Determine the [x, y] coordinate at the center of the cell enclosing the given text.  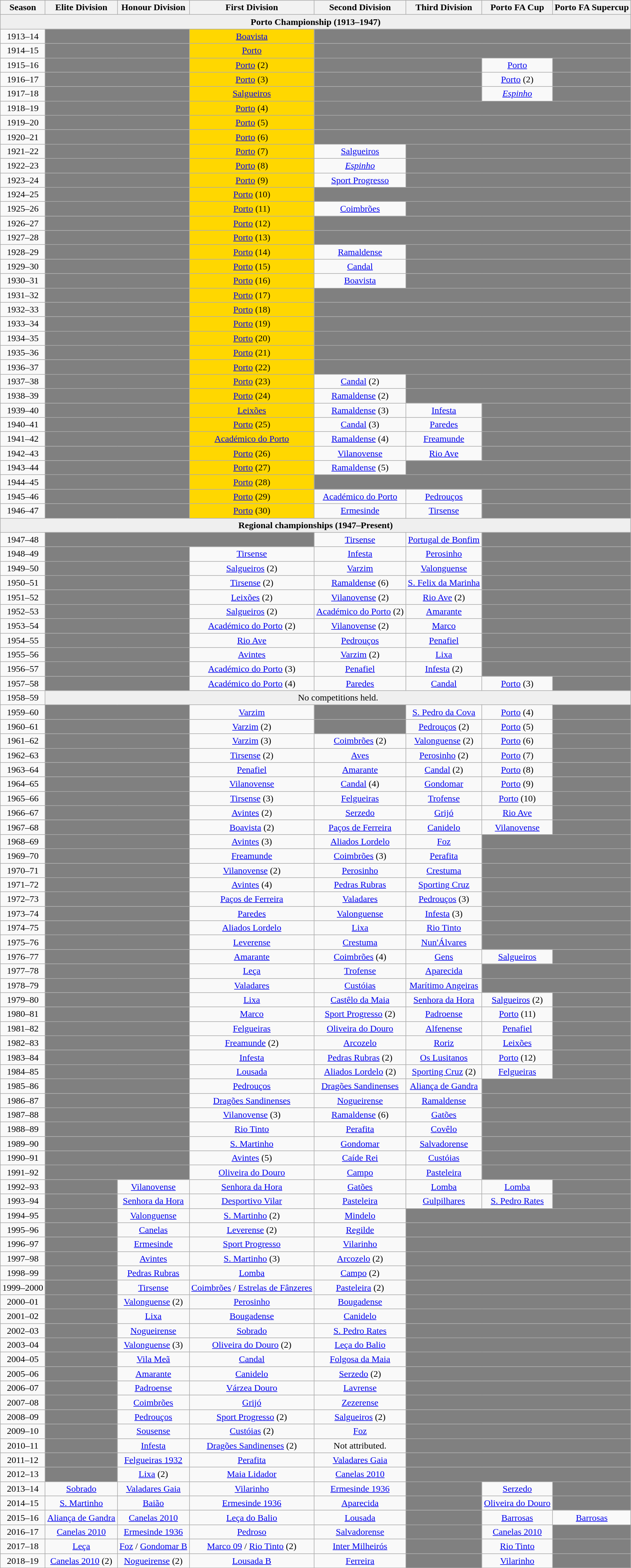
1982–83 [23, 1043]
1917–18 [23, 94]
2011–12 [23, 1460]
1922–23 [23, 165]
Felgueiras 1932 [153, 1460]
1973–74 [23, 914]
1919–20 [23, 122]
1985–86 [23, 1086]
1929–30 [23, 266]
Leverense (2) [251, 1230]
Varzim (3) [251, 741]
Third Division [444, 8]
Pedrouços (3) [444, 899]
1914–15 [23, 51]
1974–75 [23, 928]
Honour Division [153, 8]
1944–45 [23, 482]
1950–51 [23, 583]
1928–29 [23, 252]
1956–57 [23, 669]
Zezerense [360, 1403]
1984–85 [23, 1072]
Rio Ave (2) [444, 597]
Perosinho (2) [444, 755]
1941–42 [23, 439]
S. Pedro da Cova [444, 712]
1990–91 [23, 1158]
Lixa (2) [153, 1474]
Gens [444, 957]
Porto (13) [251, 238]
Vila Meã [153, 1359]
Leverense [251, 942]
Portugal de Bonfim [444, 540]
1920–21 [23, 137]
Lavrense [360, 1388]
1931–32 [23, 295]
Avintes (5) [251, 1158]
1915–16 [23, 65]
1998–99 [23, 1273]
1916–17 [23, 79]
1963–64 [23, 770]
Freamunde (2) [251, 1043]
Lousada B [251, 1561]
Baião [153, 1503]
Avintes (3) [251, 841]
1965–66 [23, 798]
1969–70 [23, 856]
1992–93 [23, 1187]
1913–14 [23, 36]
1924–25 [23, 195]
1927–28 [23, 238]
1955–56 [23, 655]
Pedras Rubras (2) [360, 1057]
1918–19 [23, 108]
Académico do Porto (4) [251, 683]
Avintes (2) [251, 813]
1957–58 [23, 683]
1933–34 [23, 324]
2010–11 [23, 1446]
Gulpilhares [444, 1201]
1949–50 [23, 568]
Porto (28) [251, 482]
1961–62 [23, 741]
Pedroso [251, 1532]
Porto (14) [251, 252]
1996–97 [23, 1244]
1968–69 [23, 841]
Tirsense (3) [251, 798]
1976–77 [23, 957]
Inter Milheirós [360, 1546]
Coimbrões (4) [360, 957]
2015–16 [23, 1517]
Porto (22) [251, 367]
2002–03 [23, 1330]
1958–59 [23, 698]
2017–18 [23, 1546]
Porto (19) [251, 324]
2003–04 [23, 1345]
1932–33 [23, 309]
Infesta (2) [444, 669]
Porto (23) [251, 381]
Porto Championship (1913–1947) [316, 22]
1987–88 [23, 1115]
1981–82 [23, 1028]
1991–92 [23, 1172]
Alfenense [444, 1028]
Porto (30) [251, 511]
1952–53 [23, 611]
2004–05 [23, 1359]
Porto (17) [251, 295]
2018–19 [23, 1561]
Foz / Gondomar B [153, 1546]
Sporting Cruz [444, 885]
Valonguense (3) [153, 1345]
Covêlo [444, 1129]
Porto FA Supercup [592, 8]
Caíde Rei [360, 1158]
1983–84 [23, 1057]
1923–24 [23, 180]
Aves [360, 755]
Vilanovense (3) [251, 1115]
1951–52 [23, 597]
Porto (27) [251, 468]
1966–67 [23, 813]
1938–39 [23, 396]
Ramaldense (4) [360, 439]
1943–44 [23, 468]
1972–73 [23, 899]
Campo [360, 1172]
Ramaldense (2) [360, 396]
Folgosa da Maia [360, 1359]
Académico do Porto (3) [251, 669]
1993–94 [23, 1201]
1979–80 [23, 1000]
Porto (24) [251, 396]
1971–72 [23, 885]
Campo (2) [360, 1273]
S. Martinho (2) [251, 1215]
Ferreira [360, 1561]
Canelas [153, 1230]
Várzea Douro [251, 1388]
1954–55 [23, 640]
Coimbrões (3) [360, 856]
Pedrouços (2) [444, 727]
Marco 09 / Rio Tinto (2) [251, 1546]
1940–41 [23, 425]
Maia Lidador [251, 1474]
1930–31 [23, 281]
Desportivo Vilar [251, 1201]
1937–38 [23, 381]
2014–15 [23, 1503]
1934–35 [23, 338]
Castêlo da Maia [360, 1000]
2000–01 [23, 1302]
Boavista (2) [251, 827]
First Division [251, 8]
1977–78 [23, 971]
Arcozelo [360, 1043]
2001–02 [23, 1316]
Sporting Cruz (2) [444, 1072]
1925–26 [23, 209]
1959–60 [23, 712]
1942–43 [23, 453]
Porto (29) [251, 496]
Marítimo Angeiras [444, 985]
Porto (18) [251, 309]
Roriz [444, 1043]
Regional championships (1947–Present) [316, 525]
Oliveira do Douro (2) [251, 1345]
Coimbrões (2) [360, 741]
2012–13 [23, 1474]
Ramaldense (3) [360, 410]
1948–49 [23, 554]
1988–89 [23, 1129]
1970–71 [23, 870]
1945–46 [23, 496]
1960–61 [23, 727]
No competitions held. [338, 698]
1975–76 [23, 942]
2007–08 [23, 1403]
Porto (26) [251, 453]
Avintes (4) [251, 885]
1967–68 [23, 827]
1994–95 [23, 1215]
1926–27 [23, 223]
2016–17 [23, 1532]
Pasteleira (2) [360, 1287]
Second Division [360, 8]
Porto (25) [251, 425]
Porto (20) [251, 338]
1997–98 [23, 1259]
2005–06 [23, 1374]
Mindelo [360, 1215]
Sousense [153, 1431]
Porto (15) [251, 266]
Not attributed. [360, 1446]
2006–07 [23, 1388]
Coimbrões / Estrelas de Fânzeres [251, 1287]
Serzedo (2) [360, 1374]
1939–40 [23, 410]
Porto (21) [251, 353]
Nogueirense (2) [153, 1561]
Custóias (2) [251, 1431]
Nun'Álvares [444, 942]
1964–65 [23, 784]
S. Martinho (3) [251, 1259]
1921–22 [23, 151]
2009–10 [23, 1431]
1947–48 [23, 540]
1980–81 [23, 1014]
1978–79 [23, 985]
1995–96 [23, 1230]
Arcozelo (2) [360, 1259]
Os Lusitanos [444, 1057]
S. Felix da Marinha [444, 583]
1936–37 [23, 367]
Dragões Sandinenses (2) [251, 1446]
1962–63 [23, 755]
Season [23, 8]
Porto (16) [251, 281]
Infesta (3) [444, 914]
2013–14 [23, 1489]
Porto FA Cup [517, 8]
Canelas 2010 (2) [82, 1561]
1989–90 [23, 1144]
Regilde [360, 1230]
1986–87 [23, 1101]
Leixões (2) [251, 597]
Elite Division [82, 8]
Candal (3) [360, 425]
1946–47 [23, 511]
1953–54 [23, 626]
2008–09 [23, 1417]
Ramaldense (5) [360, 468]
1999–2000 [23, 1287]
Aliados Lordelo (2) [360, 1072]
Candal (4) [360, 784]
1935–36 [23, 353]
